Locate the cell with the specified text and output its [X, Y] center coordinate. 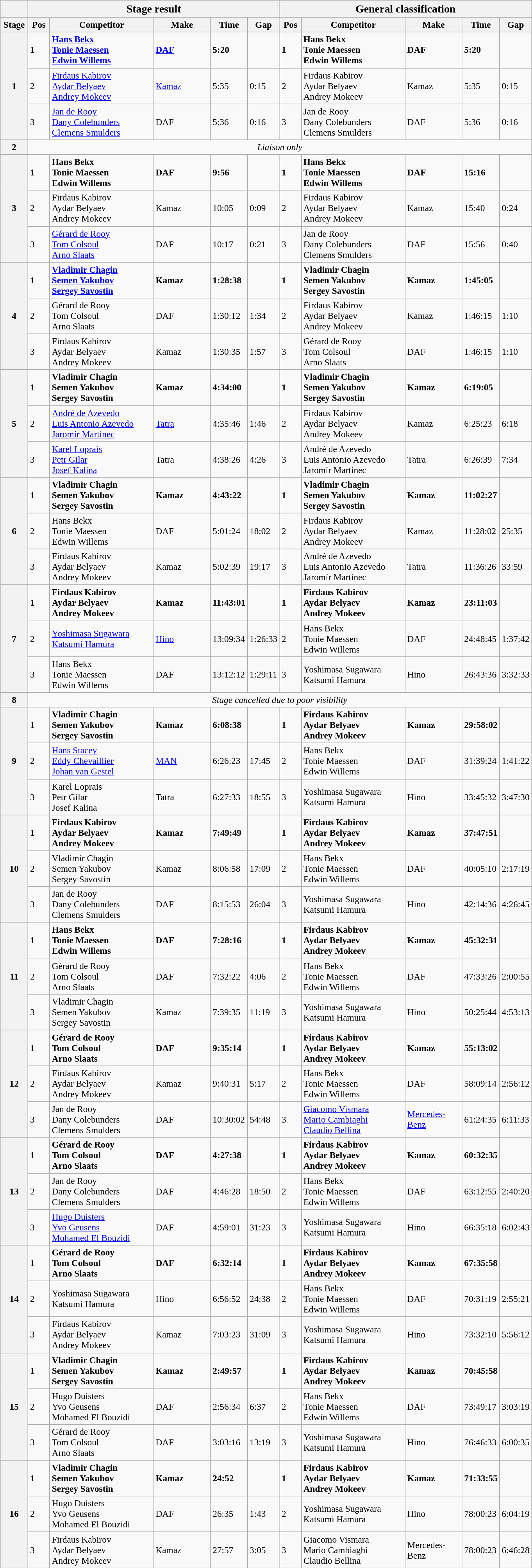
18:55 [264, 797]
10:17 [229, 244]
4:38:26 [229, 459]
6:32:14 [229, 1263]
29:58:02 [481, 725]
60:32:35 [481, 1155]
24:48:45 [481, 638]
1:30:35 [229, 352]
6:04:19 [516, 1514]
12 [14, 1083]
1:46 [264, 423]
7:28:16 [229, 940]
6:46:28 [516, 1550]
4:26:45 [516, 904]
33:59 [516, 567]
5:17 [264, 1083]
15 [14, 1407]
6:25:23 [481, 423]
7 [14, 638]
11 [14, 976]
2:55:21 [516, 1299]
Hans Stacey Eddy Chevaillier Johan van Gestel [102, 761]
6:08:38 [229, 725]
7:03:23 [229, 1335]
1:29:11 [264, 674]
73:32:10 [481, 1335]
1:57 [264, 352]
73:49:17 [481, 1406]
0:24 [516, 208]
2:56:34 [229, 1406]
5 [14, 424]
33:45:32 [481, 797]
2:00:55 [516, 976]
2:17:19 [516, 869]
23:11:03 [481, 603]
7:32:22 [229, 976]
24:38 [264, 1299]
4:46:28 [229, 1191]
MAN [182, 761]
19:17 [264, 567]
24:52 [229, 1478]
5:56:12 [516, 1335]
31:23 [264, 1227]
31:39:24 [481, 761]
55:13:02 [481, 1048]
13:19 [264, 1442]
76:46:33 [481, 1442]
4:53:13 [516, 1012]
1:28:38 [229, 280]
10:05 [229, 208]
0:21 [264, 244]
1:30:12 [229, 316]
70:45:58 [481, 1371]
4:27:38 [229, 1155]
Stage cancelled due to poor visibility [280, 700]
4:43:22 [229, 495]
Stage result [154, 9]
11:28:02 [481, 531]
10 [14, 868]
66:35:18 [481, 1227]
17:09 [264, 869]
0:40 [516, 244]
5:02:39 [229, 567]
7:39:35 [229, 1012]
26:43:36 [481, 674]
7:34 [516, 459]
47:33:26 [481, 976]
45:32:31 [481, 940]
1:43 [264, 1514]
4 [14, 316]
8:15:53 [229, 904]
11:19 [264, 1012]
4:06 [264, 976]
3:03:19 [516, 1406]
18:50 [264, 1191]
17:45 [264, 761]
8 [14, 700]
6:18 [516, 423]
1:45:05 [481, 280]
16 [14, 1514]
40:05:10 [481, 869]
27:57 [229, 1550]
8:06:58 [229, 869]
10:30:02 [229, 1119]
Liaison only [280, 147]
2:40:20 [516, 1191]
15:40 [481, 208]
2:49:57 [229, 1371]
6 [14, 531]
5:01:24 [229, 531]
13:12:12 [229, 674]
4:59:01 [229, 1227]
1:34 [264, 316]
61:24:35 [481, 1119]
9:56 [229, 172]
58:09:14 [481, 1083]
70:31:19 [481, 1299]
63:12:55 [481, 1191]
6:56:52 [229, 1299]
15:16 [481, 172]
7:49:49 [229, 833]
42:14:36 [481, 904]
13 [14, 1191]
6:37 [264, 1406]
6:26:23 [229, 761]
18:02 [264, 531]
3:47:30 [516, 797]
11:36:26 [481, 567]
11:43:01 [229, 603]
6:26:39 [481, 459]
26:04 [264, 904]
General classification [405, 9]
25:35 [516, 531]
1:41:22 [516, 761]
3:32:33 [516, 674]
13:09:34 [229, 638]
67:35:58 [481, 1263]
14 [14, 1299]
1:37:42 [516, 638]
4:26 [264, 459]
31:09 [264, 1335]
9:35:14 [229, 1048]
6:11:33 [516, 1119]
9 [14, 760]
6:02:43 [516, 1227]
6:19:05 [481, 388]
15:56 [481, 244]
4:35:46 [229, 423]
1:26:33 [264, 638]
Stage [14, 25]
37:47:51 [481, 833]
54:48 [264, 1119]
2:56:12 [516, 1083]
3:03:16 [229, 1442]
3:05 [264, 1550]
0:09 [264, 208]
6:00:35 [516, 1442]
4:34:00 [229, 388]
26:35 [229, 1514]
50:25:44 [481, 1012]
71:33:55 [481, 1478]
11:02:27 [481, 495]
9:40:31 [229, 1083]
6:27:33 [229, 797]
